Output the (X, Y) coordinate of the center of the cell containing the given text.  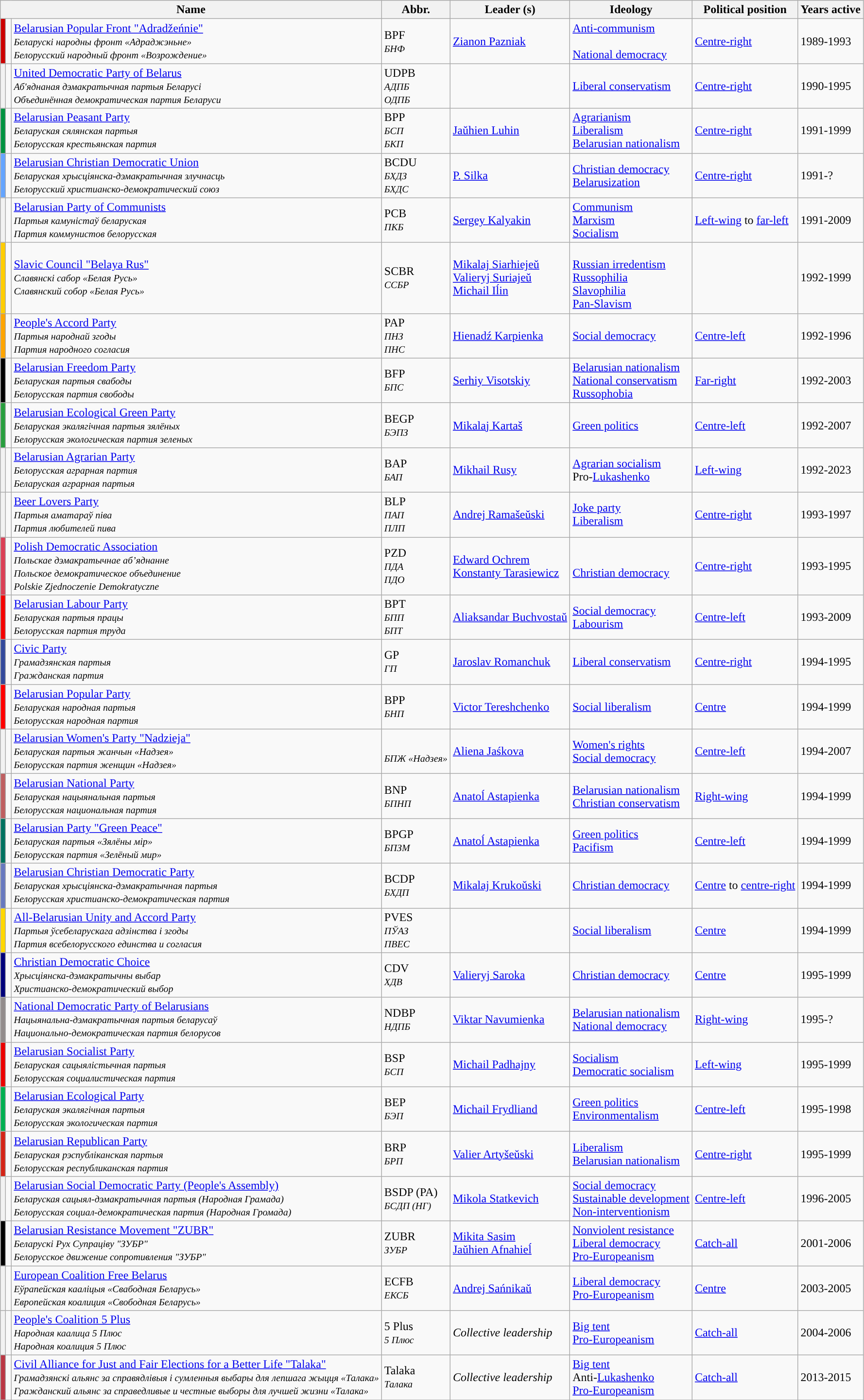
2003-2005 (830, 1288)
Belarusian Labour PartyБеларуская партыя працыБелорусская партия труда (196, 617)
Zianon Pazniak (510, 41)
Nonviolent resistanceLiberal democracyPro-Europeanism (631, 1243)
1994-1995 (830, 662)
Michail Padhajny (510, 1064)
Big tentAnti-LukashenkoPro-Europeanism (631, 1378)
1990-1995 (830, 86)
Belarusian nationalismNational democracy (631, 1020)
Serhiy Visotskiy (510, 380)
PCBПКБ (416, 220)
Joke partyLiberalism (631, 514)
1992-2003 (830, 380)
Political position (745, 10)
Mikalaj Kartaš (510, 425)
Belarusian Christian Democratic PartyБеларуская хрысціянска-дэмакратычная партыяБелорусская христианско-демократическая партия (196, 886)
BRPБРП (416, 1154)
Belarusian Party "Green Peace"Беларуская партыя «Зялёны мір»Белорусская партия «Зелёный мир» (196, 841)
National Democratic Party of BelarusiansНацыянальна-дэмакратычная партыя беларусаўНационально-демократическая партия белорусов (196, 1020)
1993-2009 (830, 617)
SocialismDemocratic socialism (631, 1064)
Mikalaj Krukoŭski (510, 886)
BLPПАППЛП (416, 514)
Slavic Council "Belaya Rus"Славянскі сабор «Белая Русь»Славянский собор «Белая Русь» (196, 278)
GPГП (416, 662)
CommunismMarxismSocialism (631, 220)
BPPБСПБКП (416, 131)
Green politics (631, 425)
Civic PartyГрамадзянская партыяГражданская партия (196, 662)
Agrarian socialismPro-Lukashenko (631, 470)
BSPБСП (416, 1064)
Centre to centre-right (745, 886)
All-Belarusian Unity and Accord PartyПартыя ўсебеларускага адзінства і згодыПартия всебелорусского единства и согласия (196, 930)
European Coalition Free BelarusЕўрапейская кааліцыя «Свабодная Беларусь»Европейская коалиция «Свободная Беларусь» (196, 1288)
Green politicsEnvironmentalism (631, 1109)
NDBPНДПБ (416, 1020)
1991-2009 (830, 220)
Years active (830, 10)
Jaroslav Romanchuk (510, 662)
Aliena Jaśkova (510, 751)
BPFБНФ (416, 41)
Mikola Statkevich (510, 1198)
Christian democracyBelarusization (631, 175)
BSDP (PA)БСДП (НГ) (416, 1198)
2004-2006 (830, 1333)
Valieryj Saroka (510, 975)
Valier Artyšeŭski (510, 1154)
Sergey Kalyakin (510, 220)
Beer Lovers PartyПартыя аматараў піваПартия любителей пива (196, 514)
Belarusian nationalismChristian conservatism (631, 796)
Left-wing to far-left (745, 220)
Mikhail Rusy (510, 470)
Leader (s) (510, 10)
Michail Frydliand (510, 1109)
Russian irredentismRussophiliaSlavophiliaPan-Slavism (631, 278)
TalakaТалака (416, 1378)
Far-right (745, 380)
Polish Democratic AssociationПольскае дэмакратычнае аб’яднаннеПольское демократическое объединениеPolskie Zjednoczenie Demokratyczne (196, 566)
Social democracyLabourism (631, 617)
Belarusian nationalismNational conservatismRussophobia (631, 380)
Hienadź Karpienka (510, 336)
UDPBАДПБОДПБ (416, 86)
Social democracySustainable developmentNon-interventionism (631, 1198)
Belarusian Christian Democratic UnionБеларуская хрысціянска-дэмакратычная злучнасцьБелорусский христианско-демократический союз (196, 175)
1995-1998 (830, 1109)
Mikita SasimJaŭhien Afnahieĺ (510, 1243)
1993-1995 (830, 566)
People's Accord PartyПартыя народнай згодыПартия народного согласия (196, 336)
Big tentPro-Europeanism (631, 1333)
Belarusian Peasant PartyБеларуская сялянская партыяБелорусская крестьянская партия (196, 131)
BNPБПНП (416, 796)
1993-1997 (830, 514)
2013-2015 (830, 1378)
Andrej Ramašeŭski (510, 514)
BPPБНП (416, 707)
BCDPБХДП (416, 886)
BCDUБХДЗБХДС (416, 175)
5 Plus5 Плюс (416, 1333)
Ideology (631, 10)
CDVХДВ (416, 975)
ECFBЕКСБ (416, 1288)
1996-2005 (830, 1198)
Belarusian Resistance Movement "ZUBR"Беларускі Рух Супраціву "ЗУБР"Белорусское движение сопротивления "ЗУБР" (196, 1243)
Jaŭhien Luhin (510, 131)
Anti-communismNational democracy (631, 41)
Green politicsPacifism (631, 841)
Belarusian National PartyБеларуская нацыянальная партыяБелорусская национальная партия (196, 796)
Andrej Sańnikaŭ (510, 1288)
PZDПДАПДО (416, 566)
Belarusian Freedom PartyБеларуская партыя свабодыБелорусская партия свободы (196, 380)
1991-? (830, 175)
Belarusian Republican PartyБеларуская рэспубліканская партыяБелорусская республиканская партия (196, 1154)
2001-2006 (830, 1243)
BEPБЭП (416, 1109)
Belarusian Ecological Green PartyБеларуская экалягічная партыя зялёныхБелорусская экологическая партия зеленых (196, 425)
P. Silka (510, 175)
People's Coalition 5 PlusНародная каалица 5 ПлюсНародная коалиция 5 Плюс (196, 1333)
Viktar Navumienka (510, 1020)
1994-2007 (830, 751)
1995-? (830, 1020)
BPTБППБПТ (416, 617)
БПЖ «Надзея» (416, 751)
Belarusian Popular Front "Adradžeńnie"Беларускі народны фронт «Адраджэньне»Белорусский народный фронт «Возрождение» (196, 41)
PAPПНЗПНС (416, 336)
Aliaksandar Buchvostaŭ (510, 617)
AgrarianismLiberalismBelarusian nationalism (631, 131)
1991-1999 (830, 131)
Mikalaj SiarhiejeŭValieryj SuriajeŭMichail Iĺin (510, 278)
SCBRССБР (416, 278)
1992-2007 (830, 425)
BAPБАП (416, 470)
Liberal democracyPro-Europeanism (631, 1288)
Belarusian Agrarian PartyБелорусская аграрная партияБеларуская аграрная партыя (196, 470)
1992-1999 (830, 278)
Victor Tereshchenko (510, 707)
Belarusian Women's Party "Nadzieja"Беларуская партыя жанчын «Надзея»Белорусская партия женщин «Надзея» (196, 751)
ZUBRЗУБР (416, 1243)
Belarusian Ecological PartyБеларуская экалягічная партыяБелорусская экологическая партия (196, 1109)
Belarusian Party of CommunistsПартыя камуністаў беларускаяПартия коммунистов белорусская (196, 220)
1989-1993 (830, 41)
Abbr. (416, 10)
BFPБПС (416, 380)
Belarusian Popular PartyБеларуская народная партыяБелорусская народная партия (196, 707)
Christian Democratic ChoiceХрысціянска-дэмакратычны выбарХристианско-демократический выбор (196, 975)
United Democratic Party of BelarusАб'яднаная дэмакратычная партыя БеларусіОбъединённая демократическая партия Беларуси (196, 86)
Belarusian Socialist PartyБеларуская сацыялістычная партыяБелорусская социалистическая партия (196, 1064)
Name (191, 10)
BEGPБЭПЗ (416, 425)
1992-1996 (830, 336)
Edward OchremKonstanty Tarasiewicz (510, 566)
BPGPБПЗМ (416, 841)
Women's rightsSocial democracy (631, 751)
Social democracy (631, 336)
1992-2023 (830, 470)
LiberalismBelarusian nationalism (631, 1154)
PVESПЎАЗПВЕС (416, 930)
